Locate the cell with the specified text and output its (x, y) center coordinate. 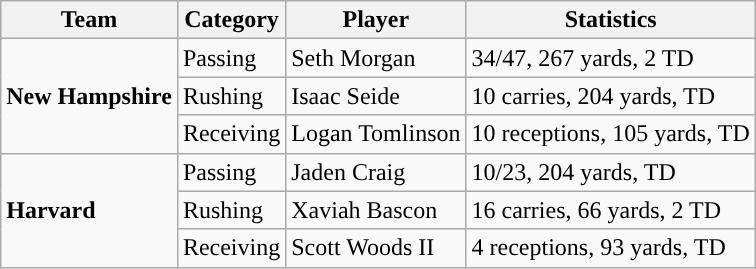
Scott Woods II (376, 248)
Statistics (610, 20)
Player (376, 20)
Harvard (90, 210)
4 receptions, 93 yards, TD (610, 248)
Seth Morgan (376, 58)
Isaac Seide (376, 96)
16 carries, 66 yards, 2 TD (610, 210)
Category (231, 20)
34/47, 267 yards, 2 TD (610, 58)
10/23, 204 yards, TD (610, 172)
Team (90, 20)
10 carries, 204 yards, TD (610, 96)
10 receptions, 105 yards, TD (610, 134)
Xaviah Bascon (376, 210)
Logan Tomlinson (376, 134)
New Hampshire (90, 96)
Jaden Craig (376, 172)
